Locate the cell with the specified text and output its (X, Y) center coordinate. 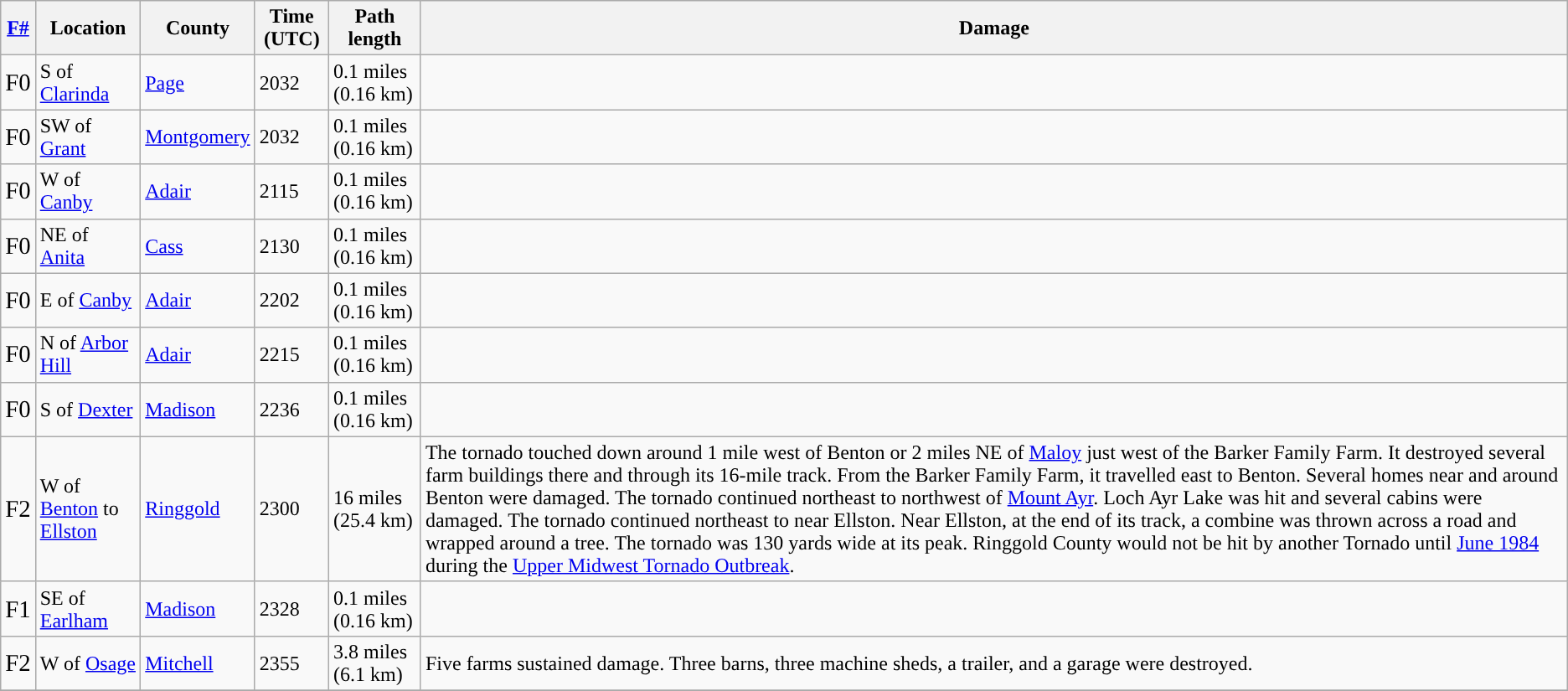
Damage (993, 28)
W of Osage (88, 663)
W of Canby (88, 191)
Page (198, 82)
2300 (291, 509)
Five farms sustained damage. Three barns, three machine sheds, a trailer, and a garage were destroyed. (993, 663)
2355 (291, 663)
Mitchell (198, 663)
Time (UTC) (291, 28)
SW of Grant (88, 137)
N of Arbor Hill (88, 355)
Montgomery (198, 137)
F1 (18, 608)
2328 (291, 608)
W of Benton to Ellston (88, 509)
2215 (291, 355)
County (198, 28)
Ringgold (198, 509)
Cass (198, 246)
2202 (291, 300)
2236 (291, 409)
S of Dexter (88, 409)
E of Canby (88, 300)
F# (18, 28)
SE of Earlham (88, 608)
S of Clarinda (88, 82)
2130 (291, 246)
16 miles (25.4 km) (374, 509)
NE of Anita (88, 246)
Location (88, 28)
3.8 miles (6.1 km) (374, 663)
2115 (291, 191)
Path length (374, 28)
